Capture the cell that displays the provided text and extract its (X, Y) central coordinate. 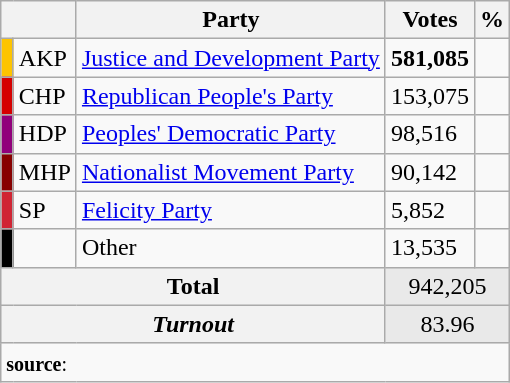
942,205 (447, 286)
Other (230, 248)
% (492, 20)
AKP (44, 58)
SP (44, 210)
5,852 (430, 210)
Republican People's Party (230, 96)
Peoples' Democratic Party (230, 134)
Felicity Party (230, 210)
HDP (44, 134)
581,085 (430, 58)
source: (256, 362)
Votes (430, 20)
153,075 (430, 96)
Nationalist Movement Party (230, 172)
MHP (44, 172)
13,535 (430, 248)
CHP (44, 96)
90,142 (430, 172)
Party (230, 20)
Total (194, 286)
Justice and Development Party (230, 58)
Turnout (194, 324)
98,516 (430, 134)
83.96 (447, 324)
